Pinpoint the cell where the given text exists, returning its [X, Y] midpoint coordinate. 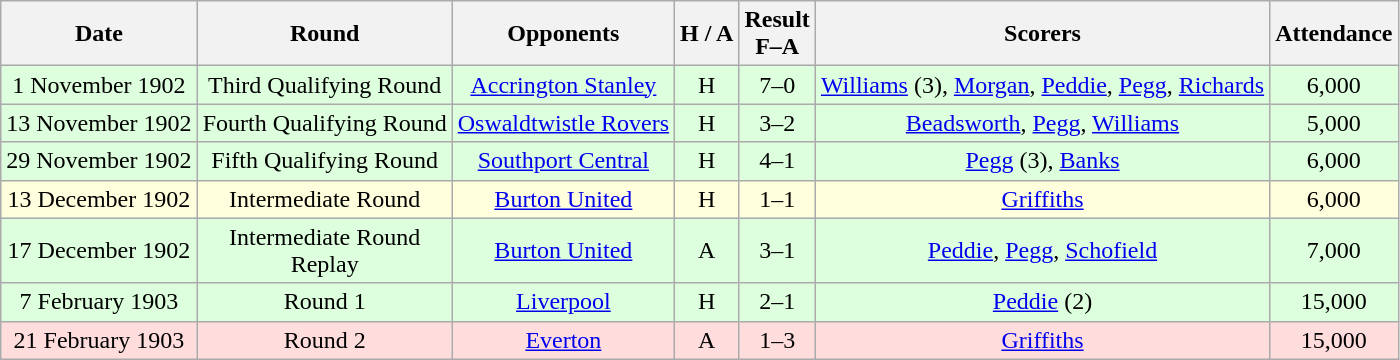
H / A [707, 34]
1 November 1902 [99, 85]
13 December 1902 [99, 199]
7 February 1903 [99, 302]
5,000 [1334, 123]
Attendance [1334, 34]
Peddie (2) [1042, 302]
Third Qualifying Round [324, 85]
1–3 [777, 340]
21 February 1903 [99, 340]
Liverpool [563, 302]
2–1 [777, 302]
7–0 [777, 85]
3–2 [777, 123]
Date [99, 34]
Beadsworth, Pegg, Williams [1042, 123]
Scorers [1042, 34]
13 November 1902 [99, 123]
Round 1 [324, 302]
Fifth Qualifying Round [324, 161]
17 December 1902 [99, 250]
Round [324, 34]
4–1 [777, 161]
Pegg (3), Banks [1042, 161]
ResultF–A [777, 34]
Round 2 [324, 340]
Accrington Stanley [563, 85]
7,000 [1334, 250]
Williams (3), Morgan, Peddie, Pegg, Richards [1042, 85]
3–1 [777, 250]
Oswaldtwistle Rovers [563, 123]
Intermediate Round [324, 199]
Everton [563, 340]
Intermediate RoundReplay [324, 250]
Southport Central [563, 161]
1–1 [777, 199]
29 November 1902 [99, 161]
Opponents [563, 34]
Peddie, Pegg, Schofield [1042, 250]
Fourth Qualifying Round [324, 123]
